Detect which cell encompasses the target text, then output its (x, y) center coordinate. 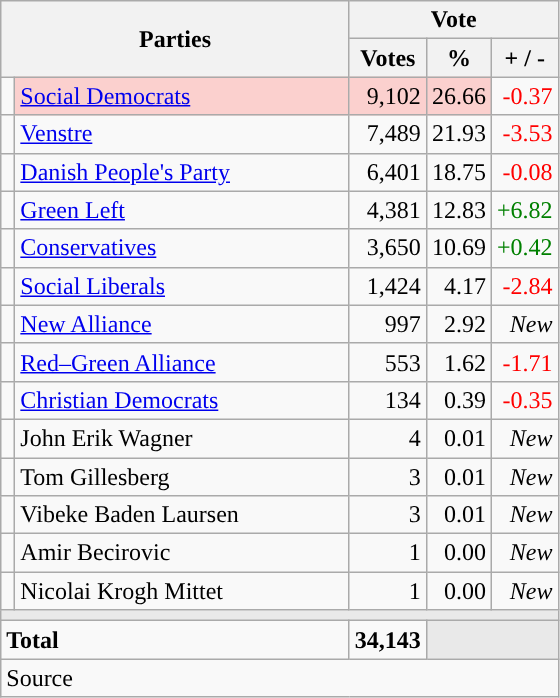
3,650 (388, 248)
4 (388, 438)
134 (388, 400)
7,489 (388, 134)
+0.42 (524, 248)
Red–Green Alliance (182, 362)
-3.53 (524, 134)
New Alliance (182, 324)
Total (176, 640)
Social Liberals (182, 286)
Votes (388, 58)
Social Democrats (182, 96)
21.93 (458, 134)
Danish People's Party (182, 172)
Christian Democrats (182, 400)
Parties (176, 39)
Nicolai Krogh Mittet (182, 591)
+ / - (524, 58)
18.75 (458, 172)
1.62 (458, 362)
0.39 (458, 400)
Tom Gillesberg (182, 477)
+6.82 (524, 210)
-0.37 (524, 96)
6,401 (388, 172)
-0.35 (524, 400)
9,102 (388, 96)
997 (388, 324)
% (458, 58)
Green Left (182, 210)
553 (388, 362)
Source (280, 678)
4.17 (458, 286)
34,143 (388, 640)
1,424 (388, 286)
12.83 (458, 210)
4,381 (388, 210)
Amir Becirovic (182, 553)
-0.08 (524, 172)
-2.84 (524, 286)
John Erik Wagner (182, 438)
10.69 (458, 248)
26.66 (458, 96)
Conservatives (182, 248)
2.92 (458, 324)
-1.71 (524, 362)
Vote (454, 20)
Vibeke Baden Laursen (182, 515)
Venstre (182, 134)
